Extract the [x, y] coordinate from the center of the cell holding the provided text.  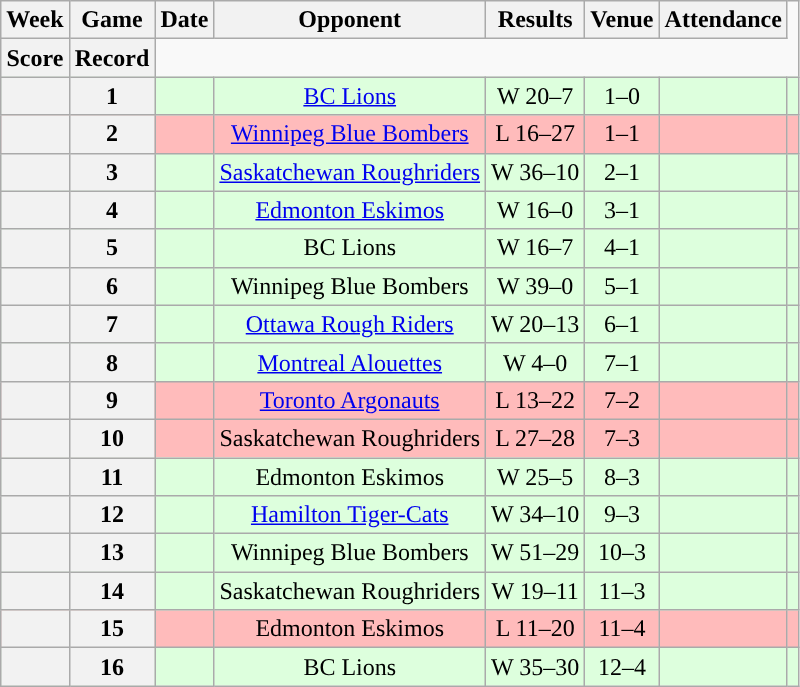
7–2 [622, 400]
W 39–0 [536, 286]
L 27–28 [536, 438]
W 20–7 [536, 96]
9–3 [622, 515]
2 [112, 134]
W 34–10 [536, 515]
Results [536, 20]
7–3 [622, 438]
6–1 [622, 324]
1–1 [622, 134]
W 20–13 [536, 324]
Record [112, 58]
W 36–10 [536, 172]
Montreal Alouettes [350, 362]
5–1 [622, 286]
1–0 [622, 96]
8 [112, 362]
W 16–0 [536, 210]
7–1 [622, 362]
16 [112, 667]
W 19–11 [536, 591]
Ottawa Rough Riders [350, 324]
L 11–20 [536, 629]
5 [112, 248]
10–3 [622, 553]
10 [112, 438]
Game [112, 20]
Attendance [723, 20]
W 4–0 [536, 362]
3 [112, 172]
Week [35, 20]
Score [35, 58]
1 [112, 96]
3–1 [622, 210]
Opponent [350, 20]
14 [112, 591]
9 [112, 400]
L 13–22 [536, 400]
12 [112, 515]
Hamilton Tiger-Cats [350, 515]
Venue [622, 20]
6 [112, 286]
15 [112, 629]
11 [112, 477]
2–1 [622, 172]
12–4 [622, 667]
W 25–5 [536, 477]
13 [112, 553]
4–1 [622, 248]
L 16–27 [536, 134]
W 35–30 [536, 667]
8–3 [622, 477]
11–3 [622, 591]
W 51–29 [536, 553]
W 16–7 [536, 248]
Date [184, 20]
Toronto Argonauts [350, 400]
4 [112, 210]
7 [112, 324]
11–4 [622, 629]
